Provide the (X, Y) coordinate of the cell's center where the given text is located.  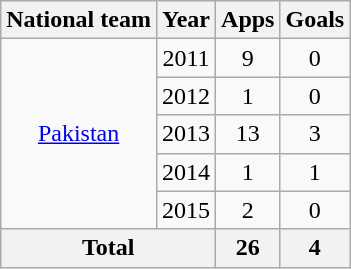
3 (315, 134)
9 (248, 58)
2011 (186, 58)
2 (248, 210)
4 (315, 248)
26 (248, 248)
Apps (248, 20)
2013 (186, 134)
Pakistan (79, 134)
Total (108, 248)
2012 (186, 96)
Goals (315, 20)
2014 (186, 172)
National team (79, 20)
Year (186, 20)
2015 (186, 210)
13 (248, 134)
